Identify which cell holds the provided text, then report its [X, Y] central coordinate. 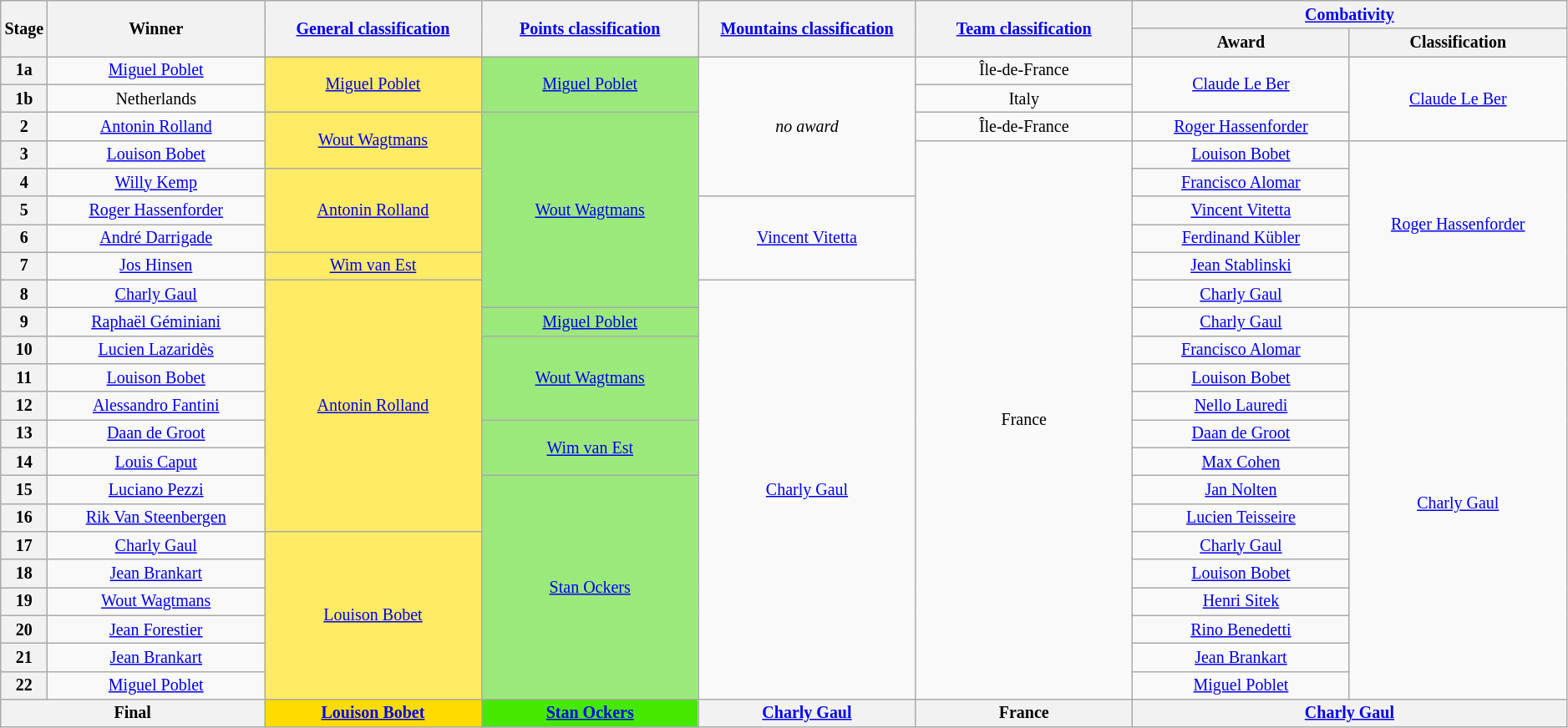
14 [24, 463]
4 [24, 182]
Netherlands [156, 99]
22 [24, 685]
5 [24, 210]
7 [24, 265]
Raphaël Géminiani [156, 322]
André Darrigade [156, 239]
3 [24, 154]
General classification [373, 28]
Jan Nolten [1241, 489]
11 [24, 377]
Italy [1024, 99]
12 [24, 406]
Luciano Pezzi [156, 489]
17 [24, 546]
13 [24, 434]
Jos Hinsen [156, 265]
Lucien Lazaridès [156, 351]
2 [24, 127]
Willy Kemp [156, 182]
Winner [156, 28]
9 [24, 322]
Lucien Teisseire [1241, 518]
1b [24, 99]
no award [807, 127]
Louis Caput [156, 463]
Rino Benedetti [1241, 629]
Award [1241, 43]
Jean Stablinski [1241, 265]
21 [24, 658]
Max Cohen [1241, 463]
20 [24, 629]
Rik Van Steenbergen [156, 518]
Final [133, 713]
10 [24, 351]
19 [24, 601]
Points classification [590, 28]
Alessandro Fantini [156, 406]
8 [24, 294]
6 [24, 239]
Classification [1458, 43]
16 [24, 518]
Combativity [1350, 15]
Mountains classification [807, 28]
Jean Forestier [156, 629]
18 [24, 573]
Team classification [1024, 28]
Ferdinand Kübler [1241, 239]
Nello Lauredi [1241, 406]
Stage [24, 28]
15 [24, 489]
1a [24, 70]
Henri Sitek [1241, 601]
